Return (X, Y) of the center of cell containing provided text 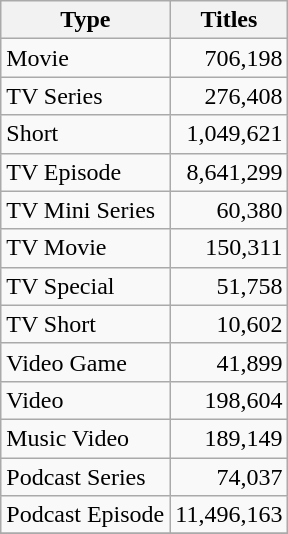
Podcast Series (86, 477)
10,602 (229, 324)
Music Video (86, 438)
Movie (86, 58)
189,149 (229, 438)
Video Game (86, 362)
11,496,163 (229, 515)
198,604 (229, 400)
Podcast Episode (86, 515)
276,408 (229, 96)
8,641,299 (229, 172)
74,037 (229, 477)
Short (86, 134)
706,198 (229, 58)
60,380 (229, 210)
TV Short (86, 324)
TV Movie (86, 248)
Titles (229, 20)
51,758 (229, 286)
Video (86, 400)
TV Mini Series (86, 210)
TV Episode (86, 172)
Type (86, 20)
150,311 (229, 248)
41,899 (229, 362)
1,049,621 (229, 134)
TV Special (86, 286)
TV Series (86, 96)
